Output the (x, y) coordinate of the center of the cell containing the given text.  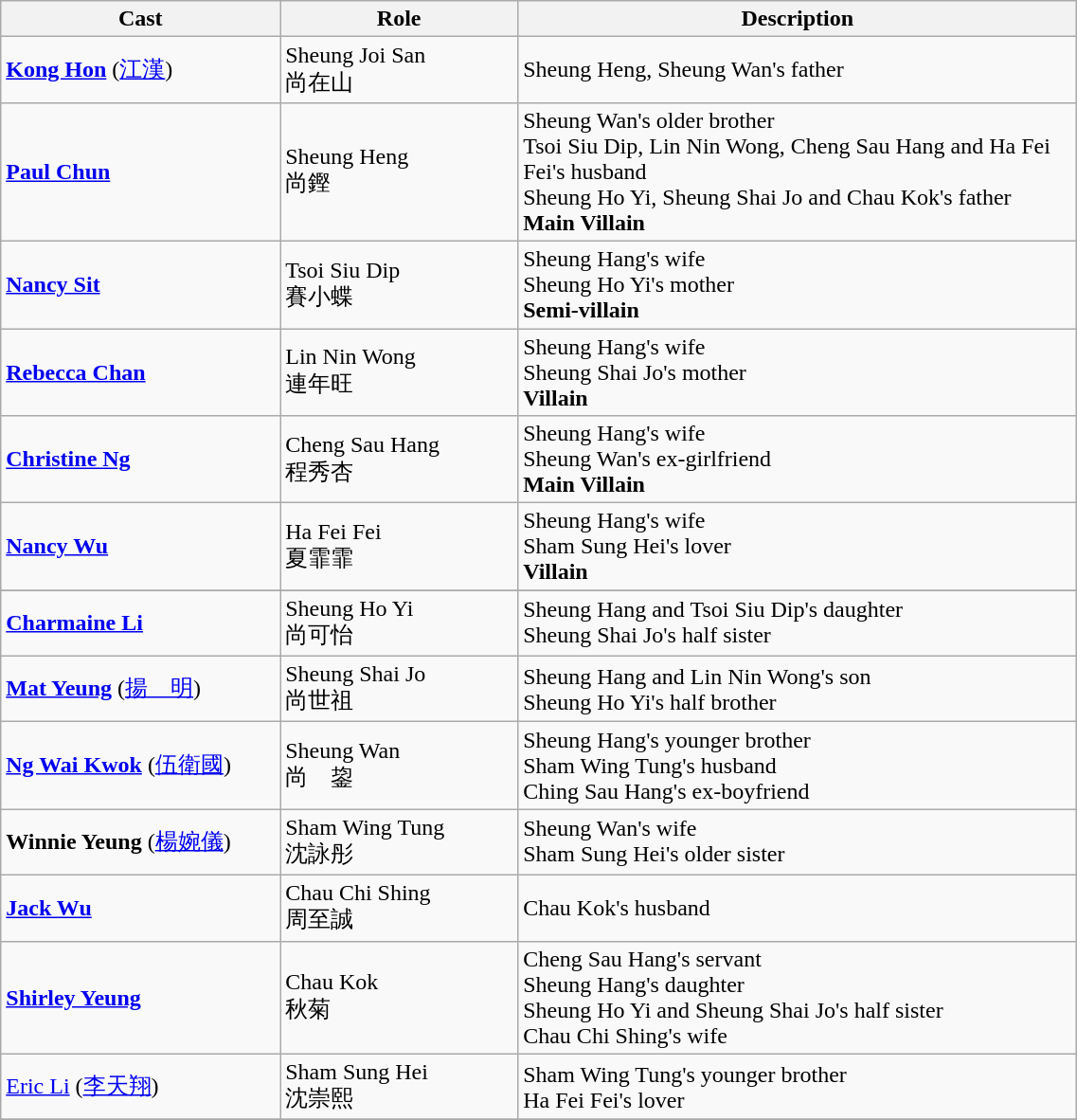
Nancy Wu (140, 547)
Sham Wing Tung 沈詠彤 (400, 842)
Sheung Hang's wife Sham Sung Hei's lover Villain (798, 547)
Cheng Sau Hang 程秀杏 (400, 460)
Ng Wai Kwok (伍衛國) (140, 766)
Paul Chun (140, 172)
Sheung Hang and Lin Nin Wong's son Sheung Ho Yi's half brother (798, 689)
Shirley Yeung (140, 997)
Rebecca Chan (140, 371)
Role (400, 19)
Sheung Shai Jo 尚世祖 (400, 689)
Sham Wing Tung's younger brother Ha Fei Fei's lover (798, 1087)
Sheung Wan 尚 鋆 (400, 766)
Sheung Wan's wife Sham Sung Hei's older sister (798, 842)
Chau Kok 秋菊 (400, 997)
Chau Chi Shing 周至誠 (400, 908)
Eric Li (李天翔) (140, 1087)
Sheung Heng尚鏗 (400, 172)
Sheung Heng, Sheung Wan's father (798, 70)
Sheung Hang and Tsoi Siu Dip's daughter Sheung Shai Jo's half sister (798, 623)
Kong Hon (江漢) (140, 70)
Sheung Hang's wife Sheung Shai Jo's mother Villain (798, 371)
Chau Kok's husband (798, 908)
Sheung Hang's wife Sheung Ho Yi's mother Semi-villain (798, 284)
Sheung Joi San尚在山 (400, 70)
Charmaine Li (140, 623)
Christine Ng (140, 460)
Tsoi Siu Dip 賽小蝶 (400, 284)
Winnie Yeung (楊婉儀) (140, 842)
Description (798, 19)
Ha Fei Fei 夏霏霏 (400, 547)
Mat Yeung (揚 明) (140, 689)
Jack Wu (140, 908)
Cheng Sau Hang's servant Sheung Hang's daughter Sheung Ho Yi and Sheung Shai Jo's half sister Chau Chi Shing's wife (798, 997)
Nancy Sit (140, 284)
Sham Sung Hei 沈崇熙 (400, 1087)
Lin Nin Wong 連年旺 (400, 371)
Cast (140, 19)
Sheung Ho Yi 尚可怡 (400, 623)
Sheung Hang's younger brother Sham Wing Tung's husband Ching Sau Hang's ex-boyfriend (798, 766)
Sheung Hang's wife Sheung Wan's ex-girlfriend Main Villain (798, 460)
